For the text-containing cell, return its midpoint in (X, Y) coordinate format. 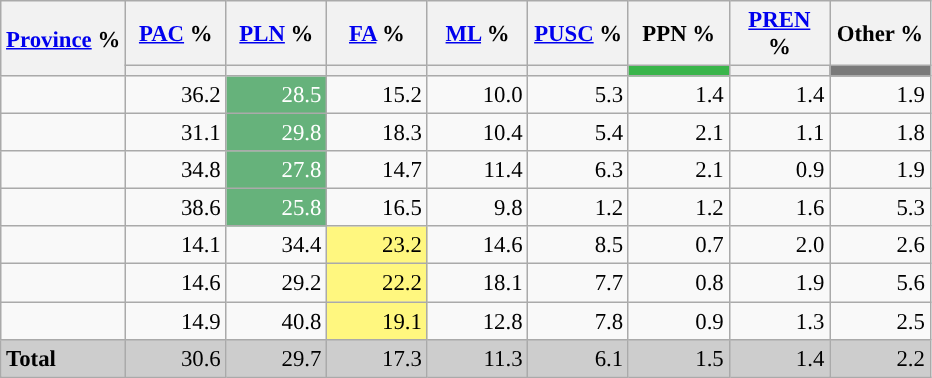
6.3 (578, 170)
29.2 (276, 283)
ML % (478, 34)
PAC % (176, 34)
11.3 (478, 358)
40.8 (276, 321)
14.1 (176, 245)
14.9 (176, 321)
30.6 (176, 358)
38.6 (176, 208)
9.8 (478, 208)
2.6 (880, 245)
6.1 (578, 358)
2.2 (880, 358)
19.1 (378, 321)
7.7 (578, 283)
34.4 (276, 245)
1.6 (780, 208)
11.4 (478, 170)
14.7 (378, 170)
27.8 (276, 170)
34.8 (176, 170)
1.3 (780, 321)
12.8 (478, 321)
0.7 (678, 245)
8.5 (578, 245)
PREN % (780, 34)
1.1 (780, 133)
16.5 (378, 208)
PPN % (678, 34)
22.2 (378, 283)
28.5 (276, 95)
17.3 (378, 358)
2.0 (780, 245)
FA % (378, 34)
18.1 (478, 283)
25.8 (276, 208)
5.4 (578, 133)
5.6 (880, 283)
PLN % (276, 34)
Other % (880, 34)
15.2 (378, 95)
2.5 (880, 321)
1.8 (880, 133)
36.2 (176, 95)
29.7 (276, 358)
PUSC % (578, 34)
0.8 (678, 283)
Total (64, 358)
31.1 (176, 133)
23.2 (378, 245)
10.4 (478, 133)
10.0 (478, 95)
29.8 (276, 133)
1.5 (678, 358)
Province % (64, 38)
18.3 (378, 133)
7.8 (578, 321)
